From the cell containing the given text, extract its center point as (x, y) coordinate. 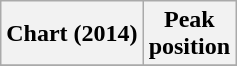
Peakposition (189, 34)
Chart (2014) (72, 34)
